Detect which cell encompasses the target text, then output its (X, Y) center coordinate. 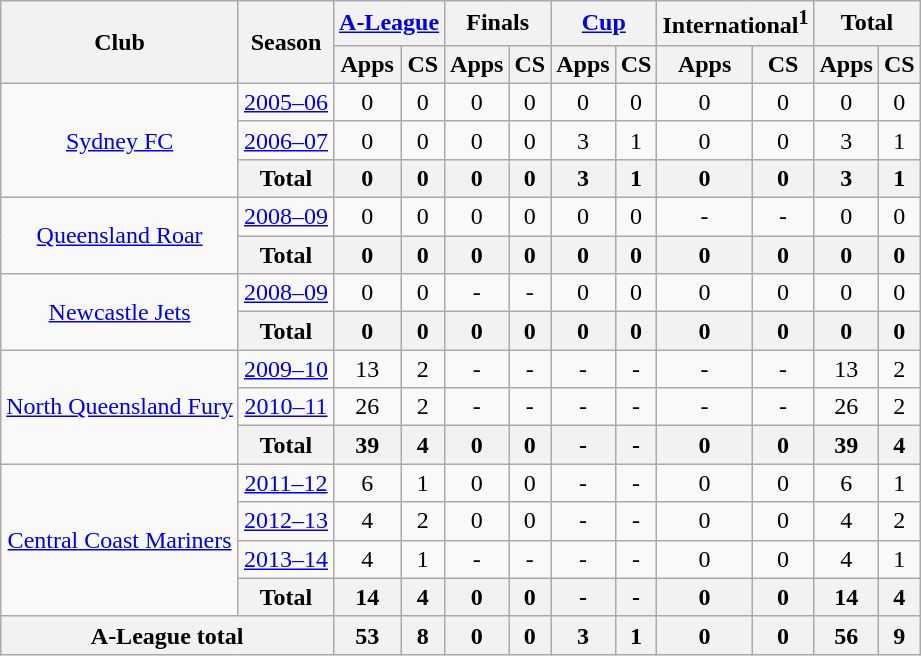
Cup (604, 24)
Sydney FC (120, 140)
9 (899, 635)
2013–14 (286, 559)
2005–06 (286, 102)
8 (423, 635)
North Queensland Fury (120, 407)
Club (120, 42)
2011–12 (286, 483)
Finals (498, 24)
A-League total (168, 635)
2012–13 (286, 521)
Central Coast Mariners (120, 540)
International1 (736, 24)
2010–11 (286, 407)
53 (368, 635)
56 (846, 635)
Season (286, 42)
2009–10 (286, 369)
Newcastle Jets (120, 312)
Queensland Roar (120, 236)
A-League (390, 24)
2006–07 (286, 140)
